Return [x, y] of the center of cell containing provided text 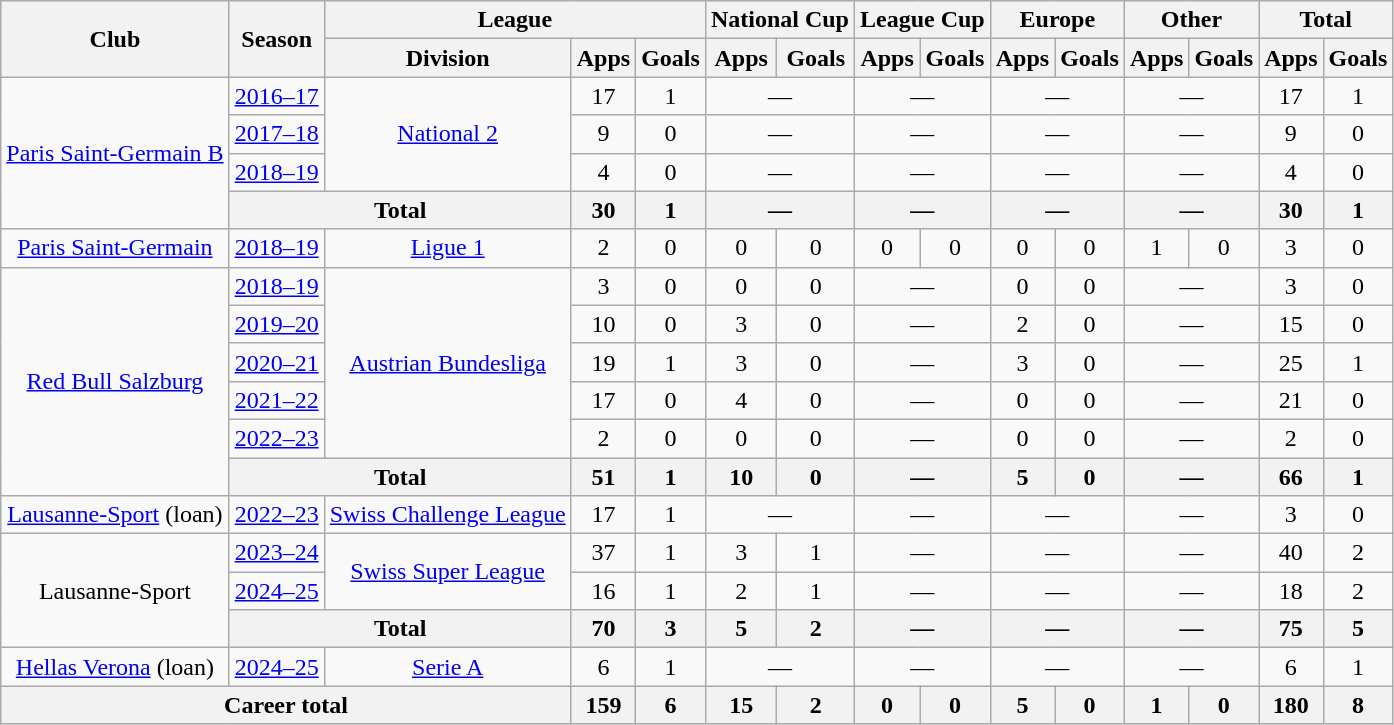
Lausanne-Sport (loan) [115, 515]
Season [276, 39]
Ligue 1 [448, 248]
2017–18 [276, 134]
Division [448, 58]
Red Bull Salzburg [115, 381]
37 [603, 553]
Swiss Super League [448, 572]
51 [603, 477]
180 [1291, 705]
2016–17 [276, 96]
40 [1291, 553]
Europe [1057, 20]
2020–21 [276, 362]
Career total [286, 705]
25 [1291, 362]
Serie A [448, 667]
Swiss Challenge League [448, 515]
19 [603, 362]
League [514, 20]
League Cup [922, 20]
8 [1358, 705]
Paris Saint-Germain B [115, 153]
2019–20 [276, 324]
Club [115, 39]
Hellas Verona (loan) [115, 667]
Lausanne-Sport [115, 591]
18 [1291, 591]
2023–24 [276, 553]
National 2 [448, 134]
Other [1191, 20]
159 [603, 705]
16 [603, 591]
66 [1291, 477]
Austrian Bundesliga [448, 362]
National Cup [780, 20]
Paris Saint-Germain [115, 248]
70 [603, 629]
21 [1291, 400]
2021–22 [276, 400]
75 [1291, 629]
